Return the (X, Y) coordinate for the center point of the cell that contains the specified text.  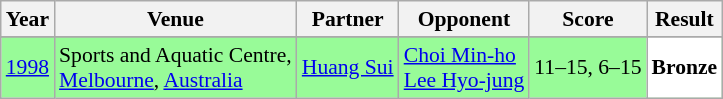
Partner (348, 19)
Choi Min-ho Lee Hyo-jung (464, 68)
Venue (176, 19)
11–15, 6–15 (588, 68)
Opponent (464, 19)
Score (588, 19)
Year (28, 19)
Sports and Aquatic Centre,Melbourne, Australia (176, 68)
Bronze (685, 68)
Huang Sui (348, 68)
Result (685, 19)
1998 (28, 68)
